Output the (x, y) coordinate of the center of the cell containing the given text.  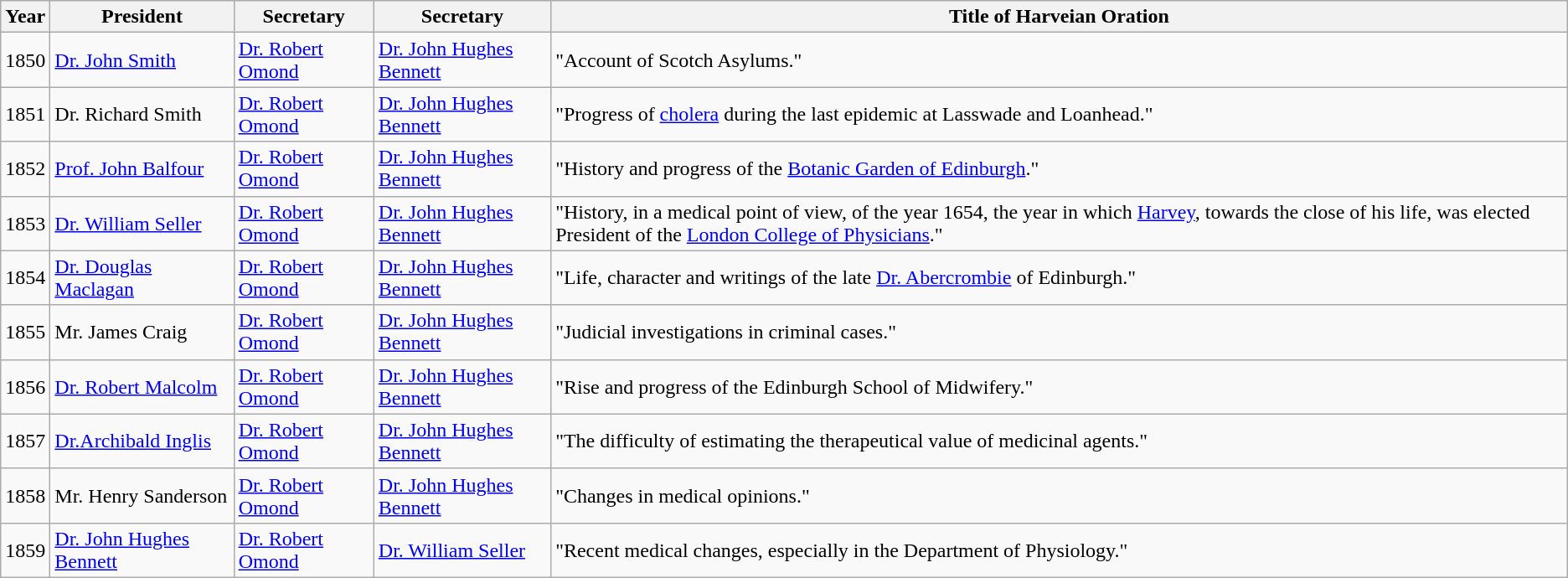
Mr. Henry Sanderson (142, 496)
Dr. Richard Smith (142, 114)
"History and progress of the Botanic Garden of Edinburgh." (1060, 169)
1855 (25, 332)
Dr. Robert Malcolm (142, 387)
1857 (25, 441)
Prof. John Balfour (142, 169)
1856 (25, 387)
"The difficulty of estimating the therapeutical value of medicinal agents." (1060, 441)
"Rise and progress of the Edinburgh School of Midwifery." (1060, 387)
"Progress of cholera during the last epidemic at Lasswade and Loanhead." (1060, 114)
"Recent medical changes, especially in the Department of Physiology." (1060, 550)
Title of Harveian Oration (1060, 17)
"Changes in medical opinions." (1060, 496)
President (142, 17)
1850 (25, 60)
Dr.Archibald Inglis (142, 441)
Dr. John Smith (142, 60)
Mr. James Craig (142, 332)
"Life, character and writings of the late Dr. Abercrombie of Edinburgh." (1060, 278)
1851 (25, 114)
1858 (25, 496)
Dr. Douglas Maclagan (142, 278)
"Judicial investigations in criminal cases." (1060, 332)
1852 (25, 169)
Year (25, 17)
1854 (25, 278)
"Account of Scotch Asylums." (1060, 60)
1853 (25, 223)
1859 (25, 550)
